Capture the cell that displays the provided text and extract its [X, Y] central coordinate. 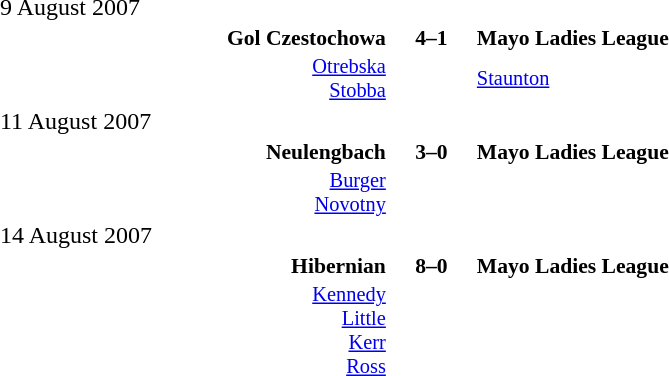
4–1 [432, 38]
3–0 [432, 152]
8–0 [432, 266]
